Scan for the cell matching the given text and deliver its [x, y] coordinate at center. 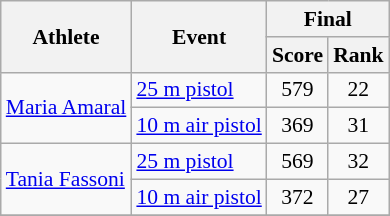
Final [328, 19]
Score [298, 55]
22 [358, 90]
569 [298, 162]
Tania Fassoni [66, 180]
31 [358, 126]
32 [358, 162]
372 [298, 197]
579 [298, 90]
Event [198, 36]
Rank [358, 55]
Athlete [66, 36]
369 [298, 126]
Maria Amaral [66, 108]
27 [358, 197]
